Detect which cell encompasses the target text, then output its (x, y) center coordinate. 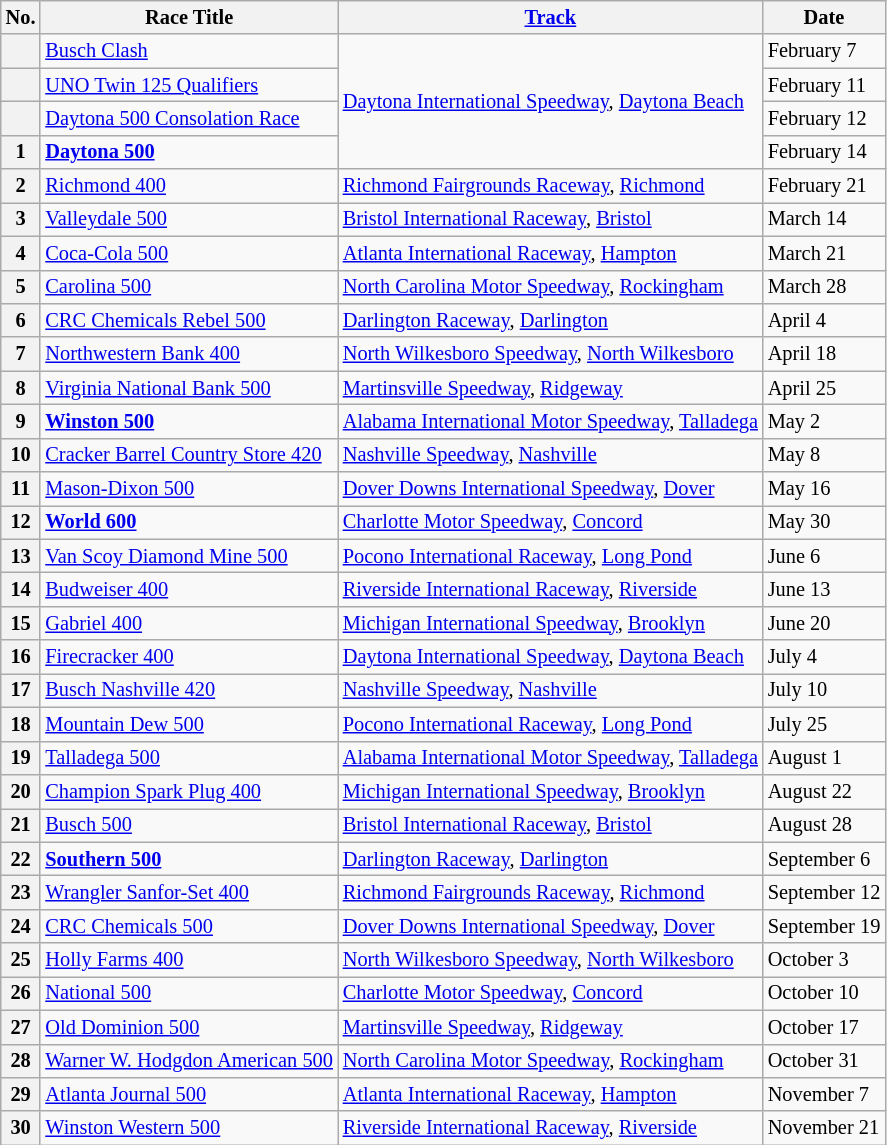
June 6 (824, 556)
Mountain Dew 500 (188, 724)
24 (21, 926)
CRC Chemicals 500 (188, 926)
Talladega 500 (188, 758)
19 (21, 758)
Daytona 500 Consolation Race (188, 118)
October 17 (824, 1027)
Winston Western 500 (188, 1128)
Carolina 500 (188, 287)
World 600 (188, 522)
Busch Nashville 420 (188, 690)
8 (21, 388)
August 28 (824, 825)
August 1 (824, 758)
22 (21, 859)
15 (21, 623)
Van Scoy Diamond Mine 500 (188, 556)
11 (21, 489)
September 19 (824, 926)
September 12 (824, 892)
April 25 (824, 388)
March 21 (824, 253)
30 (21, 1128)
23 (21, 892)
May 2 (824, 421)
Atlanta Journal 500 (188, 1094)
4 (21, 253)
3 (21, 219)
UNO Twin 125 Qualifiers (188, 85)
16 (21, 657)
May 30 (824, 522)
Track (550, 17)
10 (21, 455)
Budweiser 400 (188, 589)
Busch 500 (188, 825)
October 3 (824, 960)
June 13 (824, 589)
April 18 (824, 354)
1 (21, 152)
CRC Chemicals Rebel 500 (188, 320)
21 (21, 825)
13 (21, 556)
November 21 (824, 1128)
Mason-Dixon 500 (188, 489)
July 25 (824, 724)
February 12 (824, 118)
May 8 (824, 455)
Cracker Barrel Country Store 420 (188, 455)
No. (21, 17)
Holly Farms 400 (188, 960)
Coca-Cola 500 (188, 253)
28 (21, 1061)
17 (21, 690)
7 (21, 354)
Wrangler Sanfor-Set 400 (188, 892)
Richmond 400 (188, 186)
June 20 (824, 623)
12 (21, 522)
Firecracker 400 (188, 657)
Old Dominion 500 (188, 1027)
29 (21, 1094)
Virginia National Bank 500 (188, 388)
February 14 (824, 152)
Southern 500 (188, 859)
May 16 (824, 489)
November 7 (824, 1094)
20 (21, 791)
Daytona 500 (188, 152)
National 500 (188, 993)
Date (824, 17)
March 14 (824, 219)
March 28 (824, 287)
Race Title (188, 17)
September 6 (824, 859)
February 11 (824, 85)
6 (21, 320)
July 10 (824, 690)
26 (21, 993)
25 (21, 960)
9 (21, 421)
Gabriel 400 (188, 623)
February 7 (824, 51)
Valleydale 500 (188, 219)
Northwestern Bank 400 (188, 354)
April 4 (824, 320)
July 4 (824, 657)
14 (21, 589)
5 (21, 287)
2 (21, 186)
27 (21, 1027)
October 31 (824, 1061)
August 22 (824, 791)
18 (21, 724)
February 21 (824, 186)
Busch Clash (188, 51)
Winston 500 (188, 421)
Champion Spark Plug 400 (188, 791)
October 10 (824, 993)
Warner W. Hodgdon American 500 (188, 1061)
